Locate the cell with the specified text and output its [X, Y] center coordinate. 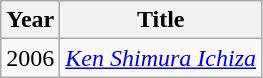
Year [30, 20]
2006 [30, 58]
Ken Shimura Ichiza [161, 58]
Title [161, 20]
